Output the [x, y] coordinate of the center of the cell containing the given text.  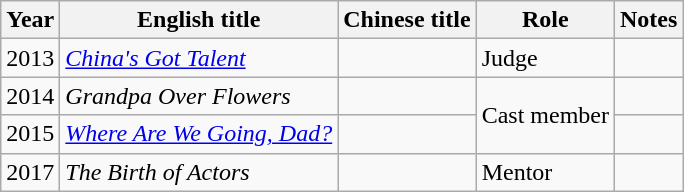
China's Got Talent [199, 58]
2014 [30, 96]
Chinese title [407, 20]
Notes [648, 20]
Where Are We Going, Dad? [199, 134]
Mentor [545, 172]
The Birth of Actors [199, 172]
English title [199, 20]
Year [30, 20]
2013 [30, 58]
Judge [545, 58]
2015 [30, 134]
Role [545, 20]
Grandpa Over Flowers [199, 96]
Cast member [545, 115]
2017 [30, 172]
